Extract the [X, Y] coordinate from the center of the cell holding the provided text.  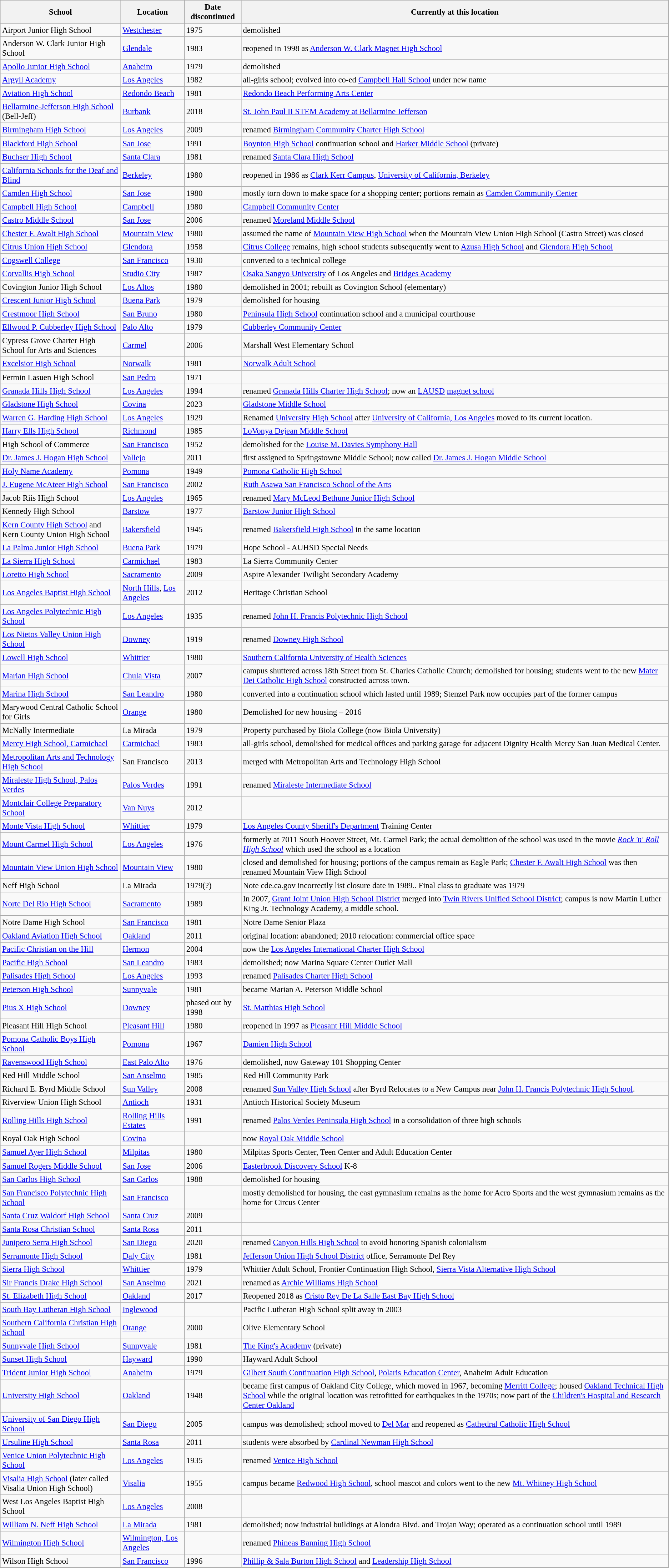
Hope School - AUHSD Special Needs [455, 548]
Peninsula High School continuation school and a municipal courthouse [455, 314]
demolished in 2001; rebuilt as Covington School (elementary) [455, 287]
Birmingham High School [61, 130]
Norte Del Rio High School [61, 904]
renamed John H. Francis Polytechnic High School [455, 616]
Carmel [153, 345]
1930 [213, 260]
Granada Hills High School [61, 391]
all-girls school; evolved into co-ed Campbell Hall School under new name [455, 80]
Hayward Adult School [455, 1359]
demolished, now Gateway 101 Shopping Center [455, 1062]
Wilmington, Los Angeles [153, 1543]
Barstow [153, 511]
1993 [213, 976]
renamed Venice High School [455, 1460]
2007 [213, 675]
1948 [213, 1396]
1952 [213, 444]
Ruth Asawa San Francisco School of the Arts [455, 485]
Samuel Ayer High School [61, 1152]
Richmond [153, 431]
original location: abandoned; 2010 relocation: commercial office space [455, 936]
Covington Junior High School [61, 287]
Holy Name Academy [61, 471]
Aspire Alexander Twilight Secondary Academy [455, 575]
1929 [213, 418]
Warren G. Harding High School [61, 418]
Ravenswood High School [61, 1062]
Ellwood P. Cubberley High School [61, 327]
Wilson High School [61, 1561]
Glendale [153, 49]
Notre Dame Senior Plaza [455, 922]
Los Angeles Polytechnic High School [61, 616]
1975 [213, 30]
2002 [213, 485]
Citrus College remains, high school students subsequently went to Azusa High School and Glendora High School [455, 247]
McNally Intermediate [61, 730]
all-girls school, demolished for medical offices and parking garage for adjacent Dignity Health Mercy San Juan Medical Center. [455, 744]
1977 [213, 511]
Corvallis High School [61, 274]
North Hills, Los Angeles [153, 593]
reopened in 1997 as Pleasant Hill Middle School [455, 1026]
Santa Clara [153, 157]
Mountain View Union High School [61, 867]
mostly torn down to make space for a shopping center; portions remain as Camden Community Center [455, 193]
Norwalk Adult School [455, 364]
Dr. James J. Hogan High School [61, 458]
converted to a technical college [455, 260]
University of San Diego High School [61, 1424]
Currently at this location [455, 12]
Jefferson Union High School District office, Serramonte Del Rey [455, 1256]
Buchser High School [61, 157]
renamed Sun Valley High School after Byrd Relocates to a New Campus near John H. Francis Polytechnic High School. [455, 1089]
Kern County High School and Kern County Union High School [61, 530]
Studio City [153, 274]
Pomona Catholic High School [455, 471]
Property purchased by Biola College (now Biola University) [455, 730]
Oakland Aviation High School [61, 936]
Osaka Sangyo University of Los Angeles and Bridges Academy [455, 274]
LoVonya Dejean Middle School [455, 431]
Mount Carmel High School [61, 844]
Jacob Riis High School [61, 498]
Easterbrook Discovery School K-8 [455, 1166]
Vallejo [153, 458]
Castro Middle School [61, 220]
Lowell High School [61, 657]
Sunset High School [61, 1359]
Milpitas Sports Center, Teen Center and Adult Education Center [455, 1152]
Gladstone High School [61, 404]
Argyll Academy [61, 80]
reopened in 1986 as Clark Kerr Campus, University of California, Berkeley [455, 175]
reopened in 1998 as Anderson W. Clark Magnet High School [455, 49]
Crescent Junior High School [61, 300]
Los Altos [153, 287]
Kennedy High School [61, 511]
Pacific Christian on the Hill [61, 949]
Damien High School [455, 1044]
Airport Junior High School [61, 30]
renamed Moreland Middle School [455, 220]
2000 [213, 1327]
Peterson High School [61, 989]
Visalia High School (later called Visalia Union High School) [61, 1483]
first assigned to Springstowne Middle School; now called Dr. James J. Hogan Middle School [455, 458]
Samuel Rogers Middle School [61, 1166]
Burbank [153, 111]
1988 [213, 1179]
Excelsior High School [61, 364]
Venice Union Polytechnic High School [61, 1460]
Pleasant Hill High School [61, 1026]
Riverview Union High School [61, 1102]
San Pedro [153, 377]
demolished; now Marina Square Center Outlet Mall [455, 962]
San Carlos High School [61, 1179]
Rolling Hills High School [61, 1121]
Marian High School [61, 675]
1931 [213, 1102]
Camden High School [61, 193]
William N. Neff High School [61, 1524]
School [61, 12]
Royal Oak High School [61, 1139]
1994 [213, 391]
Berkeley [153, 175]
Miraleste High School, Palos Verdes [61, 785]
renamed Granada Hills Charter High School; now an LAUSD magnet school [455, 391]
Note cde.ca.gov incorrectly list closure date in 1989.. Final class to graduate was 1979 [455, 886]
Rolling Hills Estates [153, 1121]
2005 [213, 1424]
Whittier Adult School, Frontier Continuation High School, Sierra Vista Alternative High School [455, 1269]
Daly City [153, 1256]
Pacific Lutheran High School split away in 2003 [455, 1310]
converted into a continuation school which lasted until 1989; Stenzel Park now occupies part of the former campus [455, 694]
Red Hill Middle School [61, 1076]
campus became Redwood High School, school mascot and colors went to the new Mt. Whitney High School [455, 1483]
Palos Verdes [153, 785]
West Los Angeles Baptist High School [61, 1507]
Date discontinued [213, 12]
Harry Ells High School [61, 431]
Santa Cruz [153, 1215]
Montclair College Preparatory School [61, 808]
1971 [213, 377]
Barstow Junior High School [455, 511]
1965 [213, 498]
Olive Elementary School [455, 1327]
Milpitas [153, 1152]
students were absorbed by Cardinal Newman High School [455, 1442]
Apollo Junior High School [61, 67]
Antioch [153, 1102]
Crestmoor High School [61, 314]
East Palo Alto [153, 1062]
renamed Mary McLeod Bethune Junior High School [455, 498]
Location [153, 12]
Westchester [153, 30]
Los Nietos Valley Union High School [61, 639]
2004 [213, 949]
2017 [213, 1296]
1967 [213, 1044]
Southern California University of Health Sciences [455, 657]
demolished; now industrial buildings at Alondra Blvd. and Trojan Way; operated as a continuation school until 1989 [455, 1524]
Antioch Historical Society Museum [455, 1102]
1996 [213, 1561]
1949 [213, 471]
1958 [213, 247]
High School of Commerce [61, 444]
Pomona Catholic Boys High School [61, 1044]
Sir Francis Drake High School [61, 1283]
Sun Valley [153, 1089]
2020 [213, 1243]
Gladstone Middle School [455, 404]
Citrus Union High School [61, 247]
became Marian A. Peterson Middle School [455, 989]
Sierra High School [61, 1269]
La Sierra High School [61, 561]
Reopened 2018 as Cristo Rey De La Salle East Bay High School [455, 1296]
Aviation High School [61, 93]
California Schools for the Deaf and Blind [61, 175]
Gilbert South Continuation High School, Polaris Education Center, Anaheim Adult Education [455, 1373]
Trident Junior High School [61, 1373]
assumed the name of Mountain View High School when the Mountain View Union High School (Castro Street) was closed [455, 233]
Neff High School [61, 886]
Redondo Beach Performing Arts Center [455, 93]
Bakersfield [153, 530]
Campbell Community Center [455, 207]
San Carlos [153, 1179]
Richard E. Byrd Middle School [61, 1089]
1919 [213, 639]
demolished for the Louise M. Davies Symphony Hall [455, 444]
J. Eugene McAteer High School [61, 485]
1989 [213, 904]
South Bay Lutheran High School [61, 1310]
Blackford High School [61, 143]
Bellarmine-Jefferson High School (Bell-Jeff) [61, 111]
Redondo Beach [153, 93]
Palisades High School [61, 976]
The King's Academy (private) [455, 1346]
Phillip & Sala Burton High School and Leadership High School [455, 1561]
La Sierra Community Center [455, 561]
Cubberley Community Center [455, 327]
1979(?) [213, 886]
Visalia [153, 1483]
phased out by 1998 [213, 1008]
Marshall West Elementary School [455, 345]
renamed Santa Clara High School [455, 157]
Los Angeles County Sheriff's Department Training Center [455, 826]
Monte Vista High School [61, 826]
Cogswell College [61, 260]
Van Nuys [153, 808]
Hermon [153, 949]
renamed Palos Verdes Peninsula High School in a consolidation of three high schools [455, 1121]
Mercy High School, Carmichael [61, 744]
renamed as Archie Williams High School [455, 1283]
Pius X High School [61, 1008]
1955 [213, 1483]
Campbell [153, 207]
Marina High School [61, 694]
renamed Palisades Charter High School [455, 976]
Los Angeles Baptist High School [61, 593]
La Palma Junior High School [61, 548]
Heritage Christian School [455, 593]
Inglewood [153, 1310]
campus was demolished; school moved to Del Mar and reopened as Cathedral Catholic High School [455, 1424]
Santa Cruz Waldorf High School [61, 1215]
Chula Vista [153, 675]
Campbell High School [61, 207]
Norwalk [153, 364]
renamed Bakersfield High School in the same location [455, 530]
Red Hill Community Park [455, 1076]
Glendora [153, 247]
renamed Miraleste Intermediate School [455, 785]
renamed Birmingham Community Charter High School [455, 130]
Notre Dame High School [61, 922]
renamed Canyon Hills High School to avoid honoring Spanish colonialism [455, 1243]
Marywood Central Catholic School for Girls [61, 712]
Ursuline High School [61, 1442]
now Royal Oak Middle School [455, 1139]
renamed Phineas Banning High School [455, 1543]
Fermin Lasuen High School [61, 377]
Junipero Serra High School [61, 1243]
Hayward [153, 1359]
Santa Rosa Christian School [61, 1229]
2013 [213, 762]
Boynton High School continuation school and Harker Middle School (private) [455, 143]
Renamed University High School after University of California, Los Angeles moved to its current location. [455, 418]
renamed Downey High School [455, 639]
1945 [213, 530]
1987 [213, 274]
San Francisco Polytechnic High School [61, 1198]
Loretto High School [61, 575]
Palo Alto [153, 327]
now the Los Angeles International Charter High School [455, 949]
Metropolitan Arts and Technology High School [61, 762]
2023 [213, 404]
Wilmington High School [61, 1543]
Sunnyvale High School [61, 1346]
mostly demolished for housing, the east gymnasium remains as the home for Acro Sports and the west gymnasium remains as the home for Circus Center [455, 1198]
Serramonte High School [61, 1256]
1990 [213, 1359]
2018 [213, 111]
San Bruno [153, 314]
Anderson W. Clark Junior High School [61, 49]
St. Matthias High School [455, 1008]
1982 [213, 80]
University High School [61, 1396]
Cypress Grove Charter High School for Arts and Sciences [61, 345]
2021 [213, 1283]
St. John Paul II STEM Academy at Bellarmine Jefferson [455, 111]
Southern California Christian High School [61, 1327]
St. Elizabeth High School [61, 1296]
merged with Metropolitan Arts and Technology High School [455, 762]
Demolished for new housing – 2016 [455, 712]
Pacific High School [61, 962]
Chester F. Awalt High School [61, 233]
Pleasant Hill [153, 1026]
